For the text-containing cell, return its midpoint in [x, y] coordinate format. 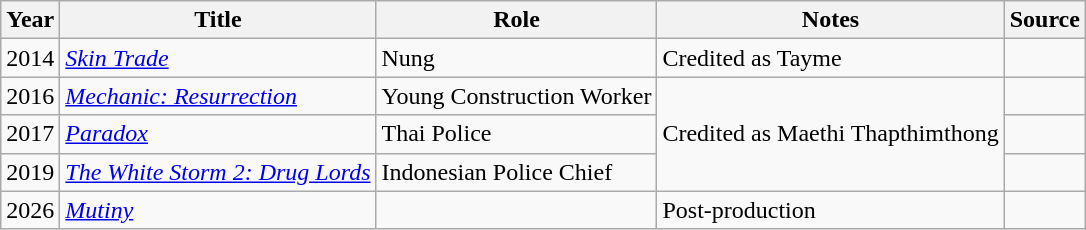
Thai Police [516, 134]
Role [516, 20]
Paradox [218, 134]
2014 [30, 58]
2017 [30, 134]
Indonesian Police Chief [516, 172]
2026 [30, 210]
Young Construction Worker [516, 96]
Mechanic: Resurrection [218, 96]
Post-production [830, 210]
Credited as Tayme [830, 58]
Credited as Maethi Thapthimthong [830, 134]
Title [218, 20]
Nung [516, 58]
The White Storm 2: Drug Lords [218, 172]
Notes [830, 20]
Year [30, 20]
2019 [30, 172]
Mutiny [218, 210]
Skin Trade [218, 58]
Source [1044, 20]
2016 [30, 96]
